Return the [X, Y] coordinate for the center point of the cell that contains the specified text.  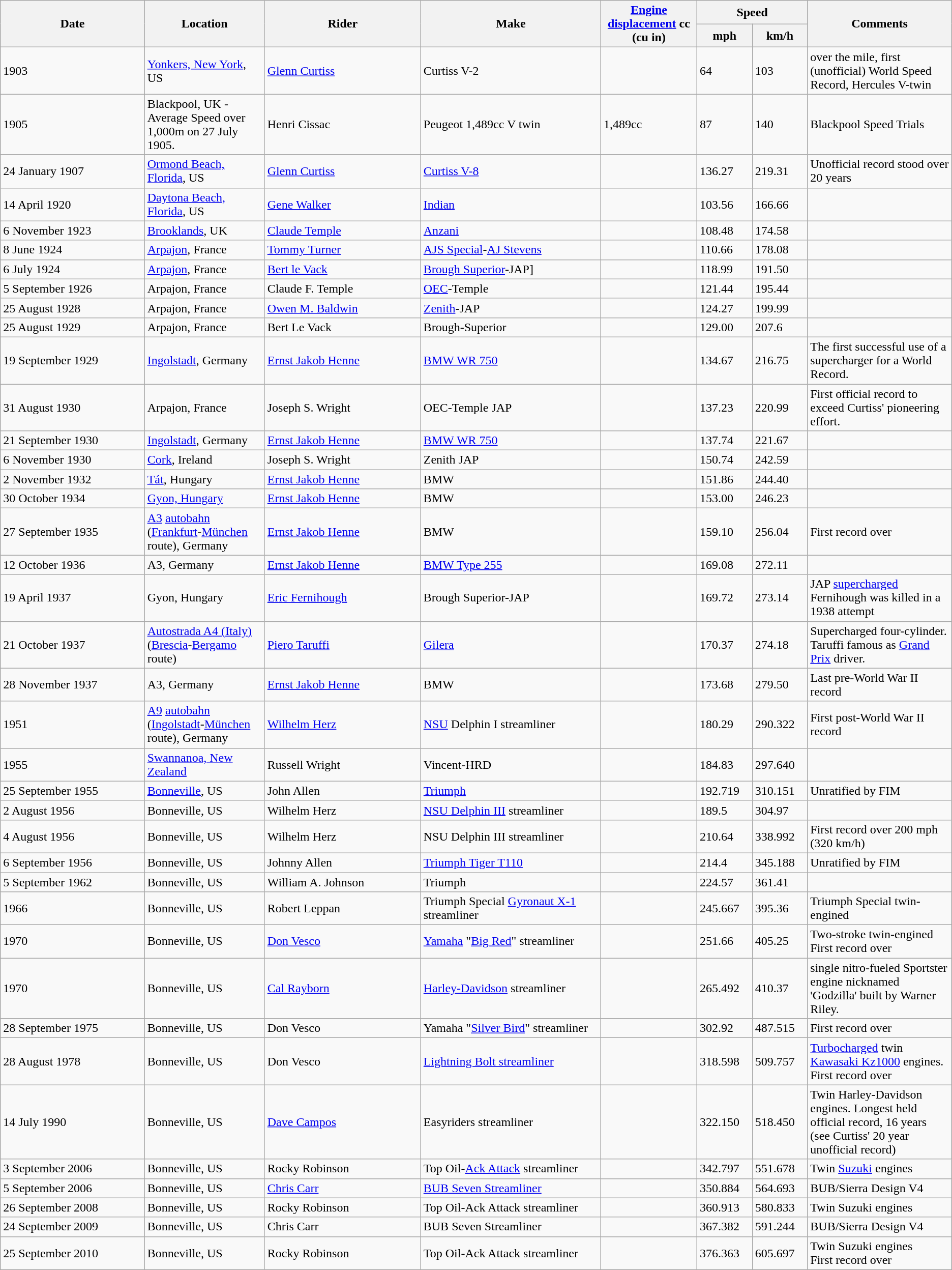
mph [724, 36]
NSU Delphin I streamliner [511, 725]
Date [72, 24]
290.322 [780, 725]
26 September 2008 [72, 1207]
224.57 [724, 882]
Brough Superior-JAP [511, 598]
219.31 [780, 171]
Yamaha "Big Red" streamliner [511, 941]
5 September 1926 [72, 288]
361.41 [780, 882]
km/h [780, 36]
Harley-Davidson streamliner [511, 988]
19 April 1937 [72, 598]
195.44 [780, 288]
134.67 [724, 360]
Curtiss V-2 [511, 71]
591.244 [780, 1227]
304.97 [780, 810]
342.797 [724, 1169]
345.188 [780, 862]
551.678 [780, 1169]
Ormond Beach, Florida, US [204, 171]
OEC-Temple JAP [511, 407]
Make [511, 24]
over the mile, first (unofficial) World Speed Record, Hercules V-twin [880, 71]
Henri Cissac [343, 124]
Gilera [511, 645]
25 August 1929 [72, 327]
246.23 [780, 499]
19 September 1929 [72, 360]
169.08 [724, 565]
Triumph Special twin-engined [880, 909]
2 November 1932 [72, 479]
136.27 [724, 171]
Twin Harley-Davidson engines. Longest held official record, 16 years (see Curtiss' 20 year unofficial record) [880, 1122]
Claude F. Temple [343, 288]
14 July 1990 [72, 1122]
297.640 [780, 764]
6 July 1924 [72, 269]
272.11 [780, 565]
24 January 1907 [72, 171]
279.50 [780, 685]
166.66 [780, 205]
Claude Temple [343, 230]
265.492 [724, 988]
210.64 [724, 836]
302.92 [724, 1028]
First official record to exceed Curtiss' pioneering effort. [880, 407]
Triumph Tiger T110 [511, 862]
605.697 [780, 1253]
118.99 [724, 269]
180.29 [724, 725]
Location [204, 24]
184.83 [724, 764]
274.18 [780, 645]
5 September 2006 [72, 1188]
6 September 1956 [72, 862]
395.36 [780, 909]
129.00 [724, 327]
14 April 1920 [72, 205]
1,489cc [649, 124]
108.48 [724, 230]
318.598 [724, 1061]
310.151 [780, 791]
30 October 1934 [72, 499]
Bert Le Vack [343, 327]
Owen M. Baldwin [343, 308]
Engine displacement cc (cu in) [649, 24]
Tát, Hungary [204, 479]
159.10 [724, 532]
169.72 [724, 598]
137.23 [724, 407]
Gene Walker [343, 205]
Autostrada A4 (Italy) (Brescia-Bergamo route) [204, 645]
1951 [72, 725]
360.913 [724, 1207]
150.74 [724, 460]
Unofficial record stood over 20 years [880, 171]
Piero Taruffi [343, 645]
31 August 1930 [72, 407]
216.75 [780, 360]
410.37 [780, 988]
BMW Type 255 [511, 565]
220.99 [780, 407]
87 [724, 124]
25 August 1928 [72, 308]
4 August 1956 [72, 836]
6 November 1923 [72, 230]
192.719 [724, 791]
178.08 [780, 250]
214.4 [724, 862]
Brooklands, UK [204, 230]
174.58 [780, 230]
Cork, Ireland [204, 460]
Rider [343, 24]
564.693 [780, 1188]
Cal Rayborn [343, 988]
121.44 [724, 288]
5 September 1962 [72, 882]
244.40 [780, 479]
350.884 [724, 1188]
28 November 1937 [72, 685]
single nitro-fueled Sportster engine nicknamed 'Godzilla' built by Warner Riley. [880, 988]
509.757 [780, 1061]
1955 [72, 764]
256.04 [780, 532]
137.74 [724, 441]
First record over 200 mph (320 km/h) [880, 836]
Two-stroke twin-enginedFirst record over [880, 941]
405.25 [780, 941]
Eric Fernihough [343, 598]
367.382 [724, 1227]
Turbocharged twin Kawasaki Kz1000 engines. First record over [880, 1061]
153.00 [724, 499]
A9 autobahn (Ingolstadt-München route), Germany [204, 725]
27 September 1935 [72, 532]
Triumph Special Gyronaut X-1 streamliner [511, 909]
Yamaha "Silver Bird" streamliner [511, 1028]
199.99 [780, 308]
322.150 [724, 1122]
Peugeot 1,489cc V twin [511, 124]
Russell Wright [343, 764]
JAP superchargedFernihough was killed in a 1938 attempt [880, 598]
1903 [72, 71]
580.833 [780, 1207]
221.67 [780, 441]
28 August 1978 [72, 1061]
Brough Superior-JAP] [511, 269]
151.86 [724, 479]
1966 [72, 909]
First post-World War II record [880, 725]
28 September 1975 [72, 1028]
Blackpool Speed Trials [880, 124]
Dave Campos [343, 1122]
189.5 [724, 810]
Anzani [511, 230]
124.27 [724, 308]
103.56 [724, 205]
518.450 [780, 1122]
Supercharged four-cylinder. Taruffi famous as Grand Prix driver. [880, 645]
Yonkers, New York, US [204, 71]
William A. Johnson [343, 882]
338.992 [780, 836]
The first successful use of a supercharger for a World Record. [880, 360]
Last pre-World War II record [880, 685]
John Allen [343, 791]
Robert Leppan [343, 909]
64 [724, 71]
Comments [880, 24]
487.515 [780, 1028]
Easyriders streamliner [511, 1122]
242.59 [780, 460]
3 September 2006 [72, 1169]
21 September 1930 [72, 441]
Vincent-HRD [511, 764]
376.363 [724, 1253]
Zenith JAP [511, 460]
6 November 1930 [72, 460]
Tommy Turner [343, 250]
273.14 [780, 598]
191.50 [780, 269]
Twin Suzuki engines First record over [880, 1253]
12 October 1936 [72, 565]
8 June 1924 [72, 250]
25 September 1955 [72, 791]
Indian [511, 205]
110.66 [724, 250]
2 August 1956 [72, 810]
Blackpool, UK - Average Speed over 1,000m on 27 July 1905. [204, 124]
1905 [72, 124]
Zenith-JAP [511, 308]
24 September 2009 [72, 1227]
170.37 [724, 645]
Daytona Beach, Florida, US [204, 205]
Swannanoa, New Zealand [204, 764]
25 September 2010 [72, 1253]
Lightning Bolt streamliner [511, 1061]
OEC-Temple [511, 288]
Johnny Allen [343, 862]
Brough-Superior [511, 327]
140 [780, 124]
Bert le Vack [343, 269]
251.66 [724, 941]
Curtiss V-8 [511, 171]
103 [780, 71]
AJS Special-AJ Stevens [511, 250]
A3 autobahn (Frankfurt-München route), Germany [204, 532]
21 October 1937 [72, 645]
245.667 [724, 909]
Speed [752, 12]
207.6 [780, 327]
173.68 [724, 685]
